Extract the [X, Y] coordinate from the center of the cell holding the provided text.  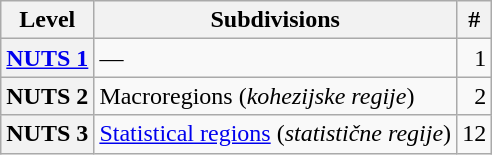
— [276, 58]
1 [474, 58]
NUTS 2 [48, 96]
NUTS 3 [48, 134]
Statistical regions (statistične regije) [276, 134]
Subdivisions [276, 20]
Level [48, 20]
2 [474, 96]
12 [474, 134]
Macroregions (kohezijske regije) [276, 96]
NUTS 1 [48, 58]
# [474, 20]
